Locate the cell with the specified text and output its (x, y) center coordinate. 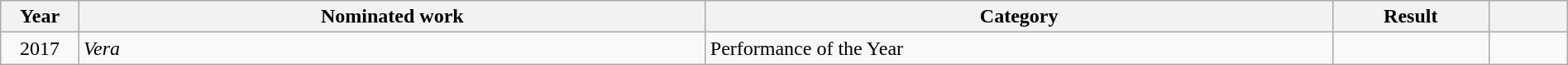
Year (40, 17)
Category (1019, 17)
Performance of the Year (1019, 48)
Nominated work (392, 17)
Result (1411, 17)
2017 (40, 48)
Vera (392, 48)
